Find where the given text appears and provide that cell's center as [X, Y] coordinate. 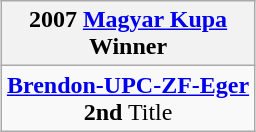
Brendon-UPC-ZF-Eger2nd Title [128, 98]
2007 Magyar KupaWinner [128, 34]
